Search for the cell housing the specified text and yield its [x, y] center coordinate. 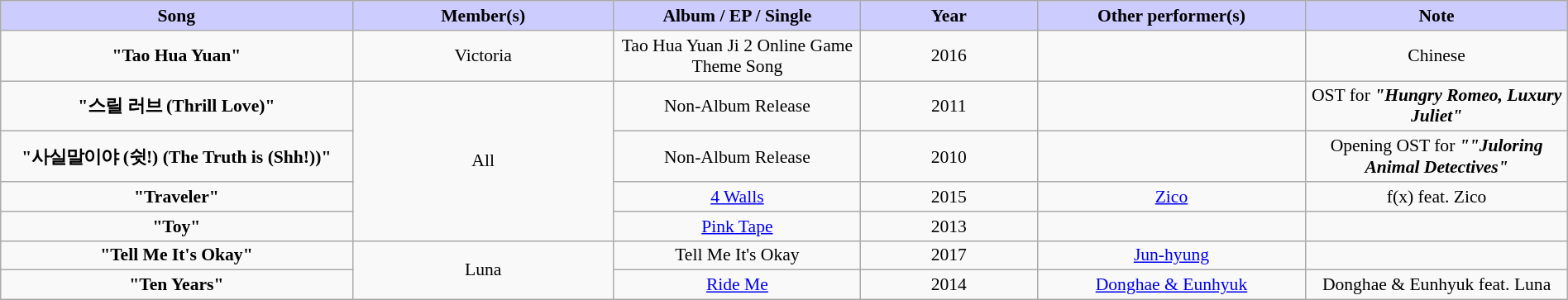
2010 [949, 157]
Tao Hua Yuan Ji 2 Online Game Theme Song [737, 55]
Zico [1171, 197]
All [483, 161]
2011 [949, 106]
"스릴 러브 (Thrill Love)" [177, 106]
Member(s) [483, 16]
2014 [949, 285]
f(x) feat. Zico [1437, 197]
Tell Me It's Okay [737, 255]
Note [1437, 16]
Other performer(s) [1171, 16]
"Toy" [177, 226]
Donghae & Eunhyuk feat. Luna [1437, 285]
2013 [949, 226]
Jun-hyung [1171, 255]
"Ten Years" [177, 285]
Ride Me [737, 285]
OST for "Hungry Romeo, Luxury Juliet" [1437, 106]
Chinese [1437, 55]
Year [949, 16]
2016 [949, 55]
Luna [483, 269]
"Tell Me It's Okay" [177, 255]
Pink Tape [737, 226]
Donghae & Eunhyuk [1171, 285]
Song [177, 16]
2015 [949, 197]
4 Walls [737, 197]
"Tao Hua Yuan" [177, 55]
2017 [949, 255]
Victoria [483, 55]
Opening OST for ""Juloring Animal Detectives" [1437, 157]
"Traveler" [177, 197]
"사실말이야 (쉿!) (The Truth is (Shh!))" [177, 157]
Album / EP / Single [737, 16]
